Pinpoint the cell where the given text exists, returning its [X, Y] midpoint coordinate. 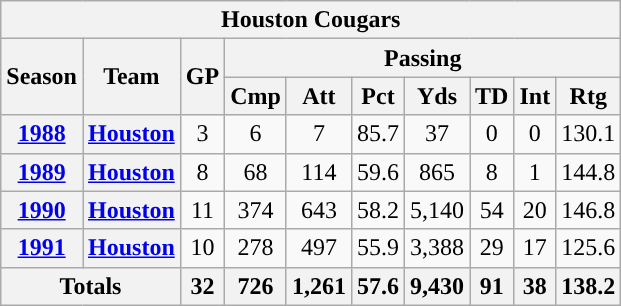
55.9 [378, 248]
57.6 [378, 286]
Att [318, 96]
Houston Cougars [311, 20]
3,388 [438, 248]
146.8 [588, 210]
54 [492, 210]
Pct [378, 96]
10 [202, 248]
643 [318, 210]
278 [256, 248]
138.2 [588, 286]
Season [42, 77]
726 [256, 286]
91 [492, 286]
Passing [423, 58]
3 [202, 134]
TD [492, 96]
GP [202, 77]
1 [535, 172]
20 [535, 210]
5,140 [438, 210]
497 [318, 248]
Totals [91, 286]
1991 [42, 248]
Int [535, 96]
Yds [438, 96]
68 [256, 172]
1990 [42, 210]
1988 [42, 134]
1989 [42, 172]
865 [438, 172]
37 [438, 134]
7 [318, 134]
125.6 [588, 248]
29 [492, 248]
58.2 [378, 210]
59.6 [378, 172]
Cmp [256, 96]
38 [535, 286]
1,261 [318, 286]
374 [256, 210]
85.7 [378, 134]
114 [318, 172]
9,430 [438, 286]
Team [131, 77]
11 [202, 210]
144.8 [588, 172]
130.1 [588, 134]
17 [535, 248]
Rtg [588, 96]
32 [202, 286]
6 [256, 134]
